Locate the cell with the specified text and output its [x, y] center coordinate. 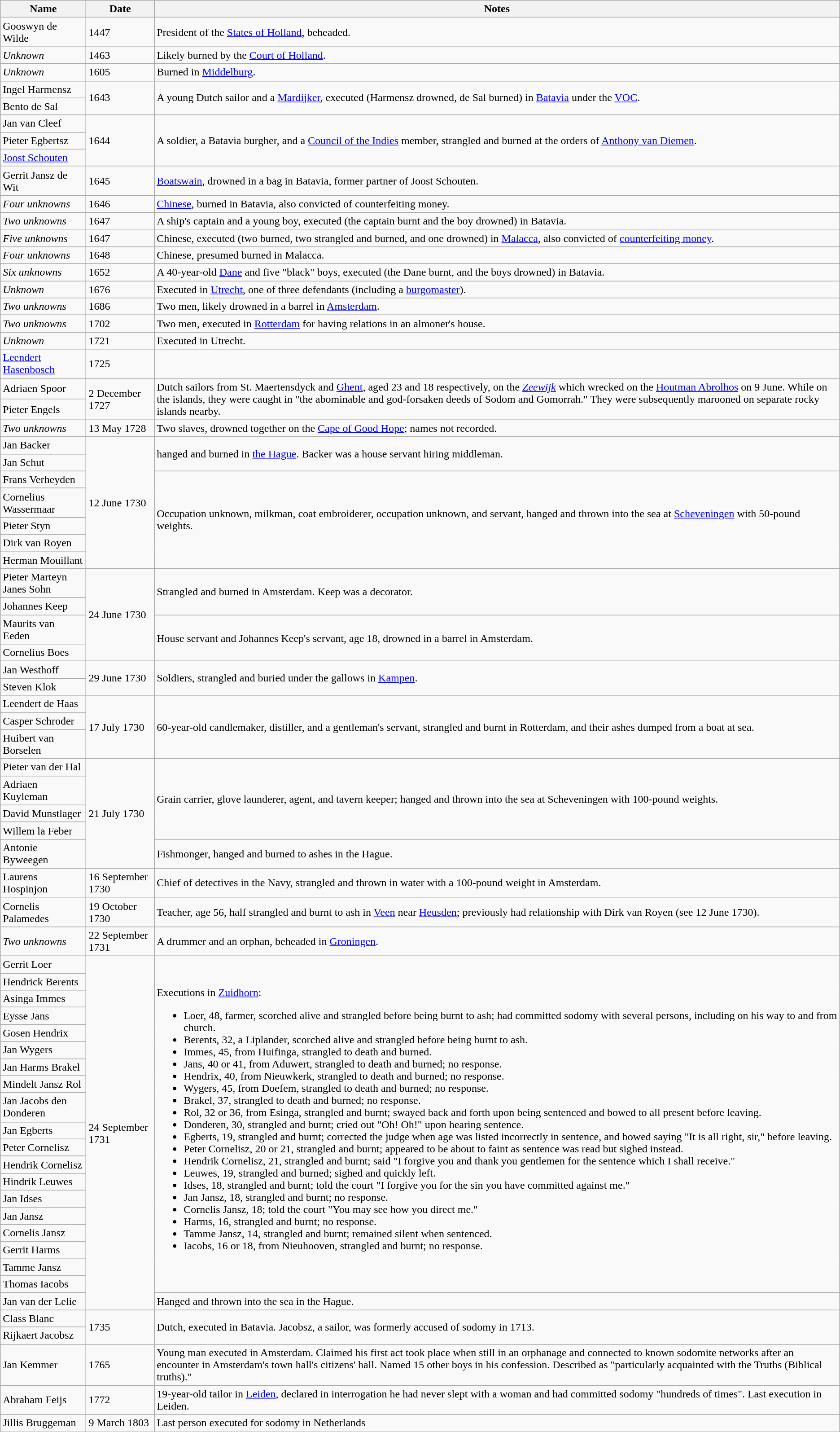
hanged and burned in the Hague. Backer was a house servant hiring middleman. [497, 454]
Abraham Feijs [43, 1400]
Hindrik Leuwes [43, 1182]
Dirk van Royen [43, 543]
Name [43, 9]
Gerrit Harms [43, 1250]
Cornelius Boes [43, 653]
Occupation unknown, milkman, coat embroiderer, occupation unknown, and servant, hanged and thrown into the sea at Scheveningen with 50-pound weights. [497, 520]
Gosen Hendrix [43, 1033]
60-year-old candlemaker, distiller, and a gentleman's servant, strangled and burnt in Rotterdam, and their ashes dumped from a boat at sea. [497, 727]
A drummer and an orphan, beheaded in Groningen. [497, 942]
12 June 1730 [120, 503]
A 40-year-old Dane and five "black" boys, executed (the Dane burnt, and the boys drowned) in Batavia. [497, 272]
1725 [120, 364]
Ingel Harmensz [43, 89]
A young Dutch sailor and a Mardijker, executed (Harmensz drowned, de Sal burned) in Batavia under the VOC. [497, 98]
19 October 1730 [120, 912]
Frans Verheyden [43, 479]
1676 [120, 290]
A soldier, a Batavia burgher, and a Council of the Indies member, strangled and burned at the orders of Anthony van Diemen. [497, 141]
Notes [497, 9]
Huibert van Borselen [43, 744]
Cornelis Jansz [43, 1233]
Two men, executed in Rotterdam for having relations in an almoner's house. [497, 324]
1686 [120, 307]
Eysse Jans [43, 1016]
Jan Schut [43, 462]
David Munstlager [43, 813]
Burned in Middelburg. [497, 72]
Class Blanc [43, 1318]
Executed in Utrecht. [497, 341]
24 June 1730 [120, 615]
1721 [120, 341]
Joost Schouten [43, 158]
Boatswain, drowned in a bag in Batavia, former partner of Joost Schouten. [497, 180]
Jan Egberts [43, 1130]
Cornelis Palamedes [43, 912]
Peter Cornelisz [43, 1147]
Jan van der Lelie [43, 1301]
Jan Kemmer [43, 1365]
Gerrit Loer [43, 965]
Strangled and burned in Amsterdam. Keep was a decorator. [497, 592]
Jan van Cleef [43, 123]
House servant and Johannes Keep's servant, age 18, drowned in a barrel in Amsterdam. [497, 638]
Jan Jacobs den Donderen [43, 1107]
1646 [120, 204]
Casper Schroder [43, 721]
Gerrit Jansz de Wit [43, 180]
Jan Jansz [43, 1216]
Chinese, executed (two burned, two strangled and burned, and one drowned) in Malacca, also convicted of counterfeiting money. [497, 238]
Bento de Sal [43, 106]
Pieter van der Hal [43, 767]
16 September 1730 [120, 883]
Two slaves, drowned together on the Cape of Good Hope; names not recorded. [497, 428]
Antonie Byweegen [43, 854]
Tamme Jansz [43, 1267]
Thomas Iacobs [43, 1284]
Leendert Hasenbosch [43, 364]
1644 [120, 141]
Hendrick Berents [43, 982]
2 December 1727 [120, 399]
Asinga Immes [43, 999]
1605 [120, 72]
17 July 1730 [120, 727]
Mindelt Jansz Rol [43, 1084]
1645 [120, 180]
Last person executed for sodomy in Netherlands [497, 1423]
29 June 1730 [120, 678]
Laurens Hospinjon [43, 883]
Willem la Feber [43, 830]
A ship's captain and a young boy, executed (the captain burnt and the boy drowned) in Batavia. [497, 221]
1447 [120, 32]
Date [120, 9]
Teacher, age 56, half strangled and burnt to ash in Veen near Heusden; previously had relationship with Dirk van Royen (see 12 June 1730). [497, 912]
Jan Wygers [43, 1050]
Jan Harms Brakel [43, 1067]
22 September 1731 [120, 942]
1463 [120, 55]
Jan Idses [43, 1199]
Pieter Egbertsz [43, 141]
Grain carrier, glove launderer, agent, and tavern keeper; hanged and thrown into the sea at Scheveningen with 100-pound weights. [497, 799]
Steven Klok [43, 687]
Maurits van Eeden [43, 629]
Five unknowns [43, 238]
Soldiers, strangled and buried under the gallows in Kampen. [497, 678]
Six unknowns [43, 272]
1772 [120, 1400]
Cornelius Wassermaar [43, 503]
Pieter Styn [43, 526]
President of the States of Holland, beheaded. [497, 32]
Hendrik Cornelisz [43, 1164]
24 September 1731 [120, 1133]
Two men, likely drowned in a barrel in Amsterdam. [497, 307]
Likely burned by the Court of Holland. [497, 55]
Dutch, executed in Batavia. Jacobsz, a sailor, was formerly accused of sodomy in 1713. [497, 1327]
1652 [120, 272]
Chinese, burned in Batavia, also convicted of counterfeiting money. [497, 204]
1702 [120, 324]
Johannes Keep [43, 606]
1643 [120, 98]
13 May 1728 [120, 428]
Chinese, presumed burned in Malacca. [497, 255]
Hanged and thrown into the sea in the Hague. [497, 1301]
9 March 1803 [120, 1423]
Adriaen Kuyleman [43, 790]
Jan Backer [43, 445]
1648 [120, 255]
Herman Mouillant [43, 560]
Leendert de Haas [43, 704]
Pieter Engels [43, 409]
Rijkaert Jacobsz [43, 1335]
Pieter Marteyn Janes Sohn [43, 584]
1765 [120, 1365]
Jan Westhoff [43, 670]
Gooswyn de Wilde [43, 32]
1735 [120, 1327]
Executed in Utrecht, one of three defendants (including a burgomaster). [497, 290]
Jillis Bruggeman [43, 1423]
Fishmonger, hanged and burned to ashes in the Hague. [497, 854]
21 July 1730 [120, 813]
Chief of detectives in the Navy, strangled and thrown in water with a 100-pound weight in Amsterdam. [497, 883]
Adriaen Spoor [43, 389]
